Determine the [X, Y] coordinate at the center of the cell enclosing the given text.  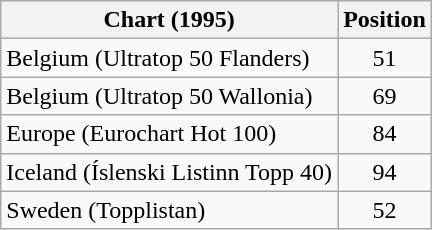
84 [385, 134]
94 [385, 172]
52 [385, 210]
Europe (Eurochart Hot 100) [170, 134]
69 [385, 96]
51 [385, 58]
Belgium (Ultratop 50 Wallonia) [170, 96]
Sweden (Topplistan) [170, 210]
Chart (1995) [170, 20]
Belgium (Ultratop 50 Flanders) [170, 58]
Position [385, 20]
Iceland (Íslenski Listinn Topp 40) [170, 172]
